For the text-containing cell, return its midpoint in (X, Y) coordinate format. 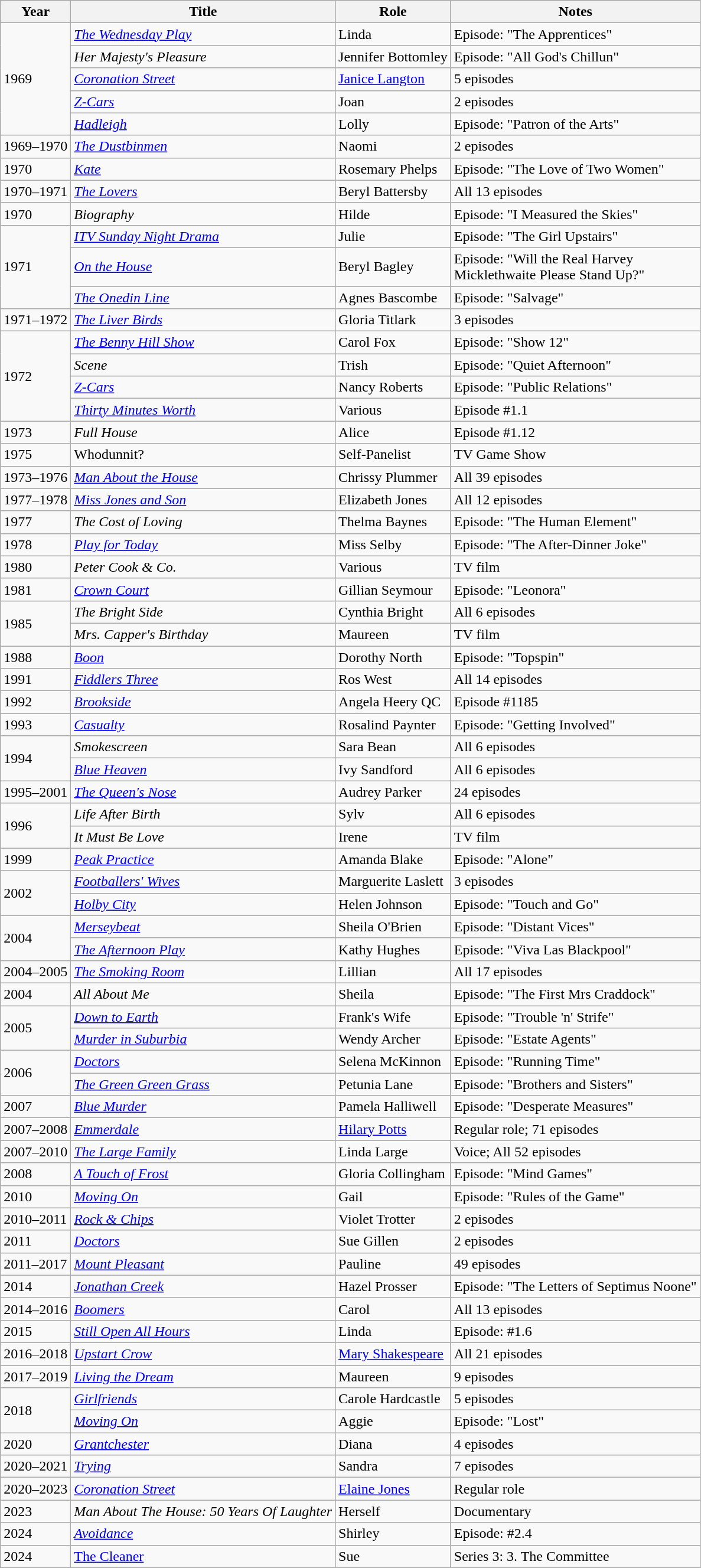
Voice; All 52 episodes (575, 1152)
Alice (393, 432)
Thelma Baynes (393, 522)
2020 (35, 1444)
Biography (203, 214)
Trying (203, 1466)
All 14 episodes (575, 680)
Episode: "Leonora" (575, 589)
Episode: "The After-Dinner Joke" (575, 545)
Episode: "Alone" (575, 859)
Petunia Lane (393, 1084)
2011 (35, 1241)
1972 (35, 376)
Helen Johnson (393, 904)
1973 (35, 432)
Full House (203, 432)
Boon (203, 657)
Sheila (393, 994)
Grantchester (203, 1444)
Episode: "Trouble 'n' Strife" (575, 1016)
Title (203, 12)
1977–1978 (35, 500)
1993 (35, 725)
Violet Trotter (393, 1219)
1980 (35, 567)
Episode: "The Girl Upstairs" (575, 236)
Episode: "Lost" (575, 1422)
Elizabeth Jones (393, 500)
1988 (35, 657)
Episode: "I Measured the Skies" (575, 214)
On the House (203, 267)
The Smoking Room (203, 972)
Life After Birth (203, 814)
2010–2011 (35, 1219)
The Cost of Loving (203, 522)
The Dustbinmen (203, 146)
Gillian Seymour (393, 589)
Avoidance (203, 1534)
Carol (393, 1309)
Sue (393, 1556)
1971–1972 (35, 320)
Episode: "Public Relations" (575, 387)
Audrey Parker (393, 792)
Episode: "The Love of Two Women" (575, 169)
Series 3: 3. The Committee (575, 1556)
1975 (35, 455)
Ros West (393, 680)
Kate (203, 169)
1992 (35, 702)
Episode: "The Letters of Septimus Noone" (575, 1286)
The Wednesday Play (203, 34)
Still Open All Hours (203, 1331)
2016–2018 (35, 1354)
2020–2021 (35, 1466)
Kathy Hughes (393, 949)
2002 (35, 893)
Dorothy North (393, 657)
2015 (35, 1331)
Trish (393, 365)
The Benny Hill Show (203, 343)
1991 (35, 680)
All 17 episodes (575, 972)
Hadleigh (203, 124)
The Large Family (203, 1152)
All 12 episodes (575, 500)
Rock & Chips (203, 1219)
Emmerdale (203, 1129)
Episode: "Show 12" (575, 343)
Episode: "Quiet Afternoon" (575, 365)
Mrs. Capper's Birthday (203, 634)
Sheila O'Brien (393, 927)
Ivy Sandford (393, 770)
Episode: "Getting Involved" (575, 725)
Holby City (203, 904)
2005 (35, 1028)
The Bright Side (203, 612)
Whodunnit? (203, 455)
1978 (35, 545)
Julie (393, 236)
Rosemary Phelps (393, 169)
Role (393, 12)
Gloria Collingham (393, 1174)
2007 (35, 1107)
Cynthia Bright (393, 612)
1999 (35, 859)
2014–2016 (35, 1309)
The Afternoon Play (203, 949)
Smokescreen (203, 747)
Crown Court (203, 589)
Hilary Potts (393, 1129)
1969 (35, 79)
Episode: "The First Mrs Craddock" (575, 994)
Episode #1185 (575, 702)
Chrissy Plummer (393, 477)
Episode: #2.4 (575, 1534)
Notes (575, 12)
Miss Selby (393, 545)
Upstart Crow (203, 1354)
Boomers (203, 1309)
All 21 episodes (575, 1354)
7 episodes (575, 1466)
Regular role; 71 episodes (575, 1129)
Marguerite Laslett (393, 882)
Miss Jones and Son (203, 500)
Episode #1.1 (575, 410)
Episode: "Patron of the Arts" (575, 124)
Shirley (393, 1534)
Casualty (203, 725)
Thirty Minutes Worth (203, 410)
1995–2001 (35, 792)
Episode: "Distant Vices" (575, 927)
Sue Gillen (393, 1241)
Down to Earth (203, 1016)
Lillian (393, 972)
Living the Dream (203, 1377)
Pauline (393, 1264)
Peter Cook & Co. (203, 567)
Her Majesty's Pleasure (203, 57)
Jennifer Bottomley (393, 57)
A Touch of Frost (203, 1174)
Episode: #1.6 (575, 1331)
Year (35, 12)
Episode: "Brothers and Sisters" (575, 1084)
2007–2010 (35, 1152)
Sylv (393, 814)
Episode: "Estate Agents" (575, 1039)
1994 (35, 758)
1985 (35, 623)
Episode: "Mind Games" (575, 1174)
The Onedin Line (203, 297)
Jonathan Creek (203, 1286)
Beryl Battersby (393, 191)
Episode: "Touch and Go" (575, 904)
Beryl Bagley (393, 267)
Episode: "The Apprentices" (575, 34)
Documentary (575, 1511)
Pamela Halliwell (393, 1107)
1973–1976 (35, 477)
2006 (35, 1073)
Mary Shakespeare (393, 1354)
Janice Langton (393, 79)
All About Me (203, 994)
49 episodes (575, 1264)
2011–2017 (35, 1264)
Peak Practice (203, 859)
ITV Sunday Night Drama (203, 236)
Amanda Blake (393, 859)
The Green Green Grass (203, 1084)
Footballers' Wives (203, 882)
Episode: "All God's Chillun" (575, 57)
Episode: "Running Time" (575, 1062)
Episode: "Rules of the Game" (575, 1197)
Episode: "The Human Element" (575, 522)
Episode: "Desperate Measures" (575, 1107)
2023 (35, 1511)
Carole Hardcastle (393, 1399)
Hilde (393, 214)
Hazel Prosser (393, 1286)
Elaine Jones (393, 1489)
Fiddlers Three (203, 680)
Episode: "Viva Las Blackpool" (575, 949)
Murder in Suburbia (203, 1039)
Selena McKinnon (393, 1062)
Naomi (393, 146)
Episode: "Will the Real Harvey Micklethwaite Please Stand Up?" (575, 267)
Aggie (393, 1422)
Gail (393, 1197)
Linda Large (393, 1152)
Self-Panelist (393, 455)
Regular role (575, 1489)
2004–2005 (35, 972)
The Cleaner (203, 1556)
Blue Heaven (203, 770)
The Liver Birds (203, 320)
Play for Today (203, 545)
9 episodes (575, 1377)
It Must Be Love (203, 837)
The Queen's Nose (203, 792)
1969–1970 (35, 146)
Brookside (203, 702)
2010 (35, 1197)
Frank's Wife (393, 1016)
Merseybeat (203, 927)
1996 (35, 826)
Episode #1.12 (575, 432)
Man About The House: 50 Years Of Laughter (203, 1511)
2008 (35, 1174)
Agnes Bascombe (393, 297)
2007–2008 (35, 1129)
Joan (393, 102)
Scene (203, 365)
Angela Heery QC (393, 702)
Herself (393, 1511)
1981 (35, 589)
Mount Pleasant (203, 1264)
Lolly (393, 124)
Sandra (393, 1466)
Carol Fox (393, 343)
TV Game Show (575, 455)
1970–1971 (35, 191)
Girlfriends (203, 1399)
The Lovers (203, 191)
4 episodes (575, 1444)
Nancy Roberts (393, 387)
Man About the House (203, 477)
Blue Murder (203, 1107)
Irene (393, 837)
Episode: "Topspin" (575, 657)
All 39 episodes (575, 477)
Sara Bean (393, 747)
2017–2019 (35, 1377)
1977 (35, 522)
Rosalind Paynter (393, 725)
Episode: "Salvage" (575, 297)
Gloria Titlark (393, 320)
Diana (393, 1444)
1971 (35, 267)
2014 (35, 1286)
2018 (35, 1410)
2020–2023 (35, 1489)
24 episodes (575, 792)
Wendy Archer (393, 1039)
